Extract the (x, y) coordinate from the center of the cell holding the provided text.  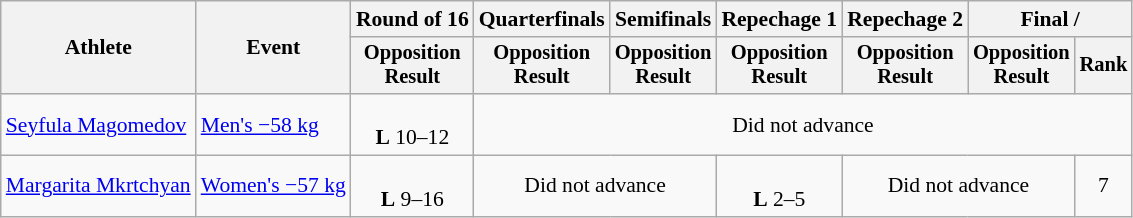
7 (1104, 186)
Athlete (98, 48)
Final / (1050, 19)
Semifinals (664, 19)
L 9–16 (412, 186)
Women's −57 kg (274, 186)
L 10–12 (412, 124)
Seyfula Magomedov (98, 124)
Event (274, 48)
Quarterfinals (542, 19)
L 2–5 (779, 186)
Margarita Mkrtchyan (98, 186)
Repechage 1 (779, 19)
Rank (1104, 66)
Repechage 2 (905, 19)
Round of 16 (412, 19)
Men's −58 kg (274, 124)
